Locate the cell with the specified text and output its [X, Y] center coordinate. 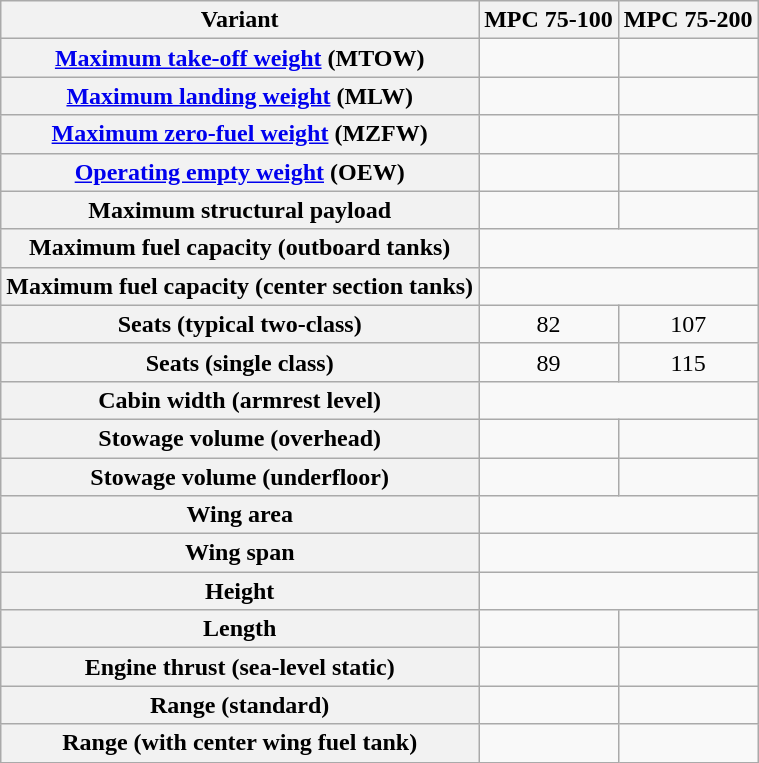
Seats (typical two-class) [240, 324]
Maximum zero-fuel weight (MZFW) [240, 134]
89 [549, 362]
Length [240, 629]
115 [688, 362]
Maximum landing weight (MLW) [240, 96]
Engine thrust (sea-level static) [240, 667]
Maximum fuel capacity (outboard tanks) [240, 248]
Range (with center wing fuel tank) [240, 743]
Cabin width (armrest level) [240, 400]
107 [688, 324]
Operating empty weight (OEW) [240, 172]
Maximum structural payload [240, 210]
Height [240, 591]
Wing area [240, 515]
82 [549, 324]
MPC 75-200 [688, 20]
Stowage volume (overhead) [240, 438]
MPC 75-100 [549, 20]
Stowage volume (underfloor) [240, 477]
Variant [240, 20]
Seats (single class) [240, 362]
Maximum fuel capacity (center section tanks) [240, 286]
Range (standard) [240, 705]
Wing span [240, 553]
Maximum take-off weight (MTOW) [240, 58]
